Return (x, y) of the center of cell containing provided text 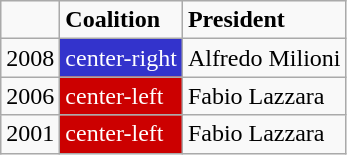
Alfredo Milioni (264, 58)
2006 (30, 96)
2001 (30, 134)
Coalition (122, 20)
2008 (30, 58)
President (264, 20)
center-right (122, 58)
